Output the (X, Y) coordinate of the center of the cell containing the given text.  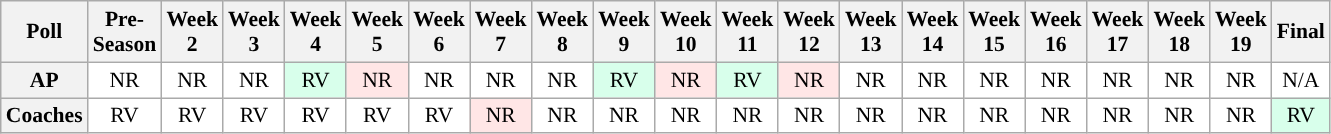
Week7 (501, 32)
Week16 (1056, 32)
Week3 (254, 32)
Week2 (192, 32)
Week11 (748, 32)
Week6 (439, 32)
Poll (44, 32)
Week17 (1118, 32)
N/A (1301, 80)
Week19 (1241, 32)
AP (44, 80)
Week4 (316, 32)
Week5 (377, 32)
Coaches (44, 116)
Week12 (809, 32)
Week13 (871, 32)
Week10 (686, 32)
Week9 (624, 32)
Final (1301, 32)
Week18 (1179, 32)
Week14 (933, 32)
Week8 (562, 32)
Week15 (994, 32)
Pre-Season (125, 32)
